Provide the [x, y] coordinate of the cell's center where the given text is located.  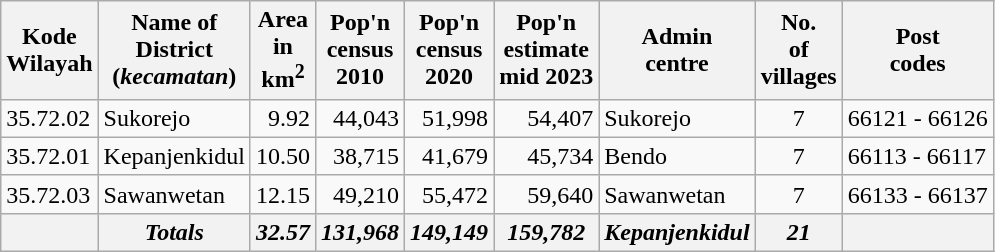
54,407 [546, 118]
159,782 [546, 232]
21 [798, 232]
Name of District(kecamatan) [174, 50]
Pop'ncensus2020 [450, 50]
66113 - 66117 [918, 156]
35.72.03 [50, 194]
55,472 [450, 194]
59,640 [546, 194]
66133 - 66137 [918, 194]
35.72.01 [50, 156]
Admincentre [677, 50]
35.72.02 [50, 118]
Kode Wilayah [50, 50]
10.50 [282, 156]
41,679 [450, 156]
38,715 [360, 156]
44,043 [360, 118]
9.92 [282, 118]
51,998 [450, 118]
66121 - 66126 [918, 118]
49,210 [360, 194]
Postcodes [918, 50]
No.ofvillages [798, 50]
149,149 [450, 232]
Pop'nestimatemid 2023 [546, 50]
32.57 [282, 232]
45,734 [546, 156]
131,968 [360, 232]
Pop'ncensus2010 [360, 50]
Totals [174, 232]
12.15 [282, 194]
Bendo [677, 156]
Area in km2 [282, 50]
